Output the [X, Y] coordinate of the center of the cell containing the given text.  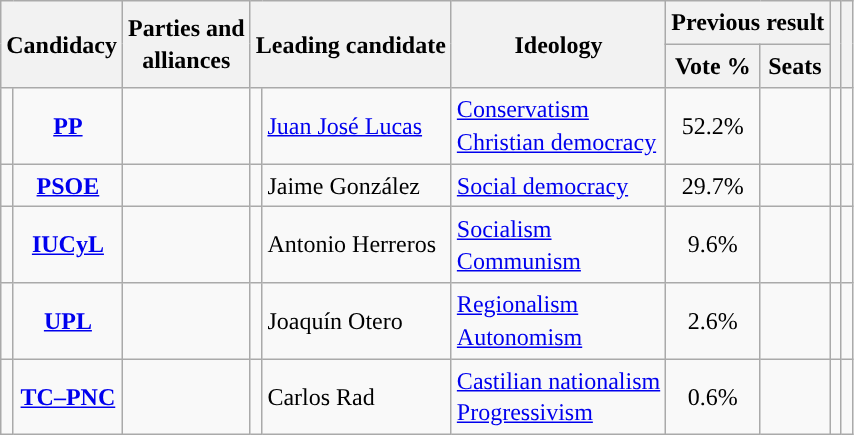
Candidacy [62, 44]
Juan José Lucas [356, 126]
52.2% [713, 126]
Carlos Rad [356, 397]
Previous result [748, 22]
Leading candidate [350, 44]
9.6% [713, 245]
29.7% [713, 186]
0.6% [713, 397]
2.6% [713, 321]
Parties andalliances [187, 44]
TC–PNC [68, 397]
SocialismCommunism [558, 245]
ConservatismChristian democracy [558, 126]
Antonio Herreros [356, 245]
Vote % [713, 66]
Ideology [558, 44]
Seats [795, 66]
PP [68, 126]
Castilian nationalismProgressivism [558, 397]
PSOE [68, 186]
RegionalismAutonomism [558, 321]
Jaime González [356, 186]
Social democracy [558, 186]
IUCyL [68, 245]
Joaquín Otero [356, 321]
UPL [68, 321]
